Provide the (x, y) coordinate of the cell's center where the given text is located.  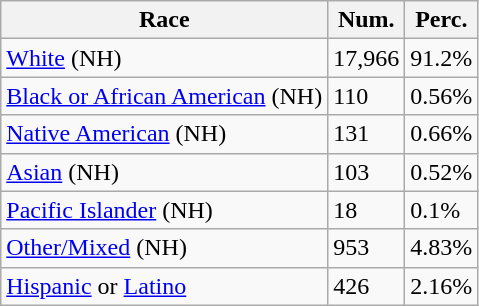
953 (366, 248)
Black or African American (NH) (164, 96)
Pacific Islander (NH) (164, 210)
131 (366, 134)
White (NH) (164, 58)
Race (164, 20)
Num. (366, 20)
0.56% (442, 96)
4.83% (442, 248)
2.16% (442, 286)
Hispanic or Latino (164, 286)
0.52% (442, 172)
Native American (NH) (164, 134)
18 (366, 210)
0.1% (442, 210)
Other/Mixed (NH) (164, 248)
Perc. (442, 20)
17,966 (366, 58)
426 (366, 286)
110 (366, 96)
103 (366, 172)
Asian (NH) (164, 172)
91.2% (442, 58)
0.66% (442, 134)
